Find where the given text appears and provide that cell's center as (X, Y) coordinate. 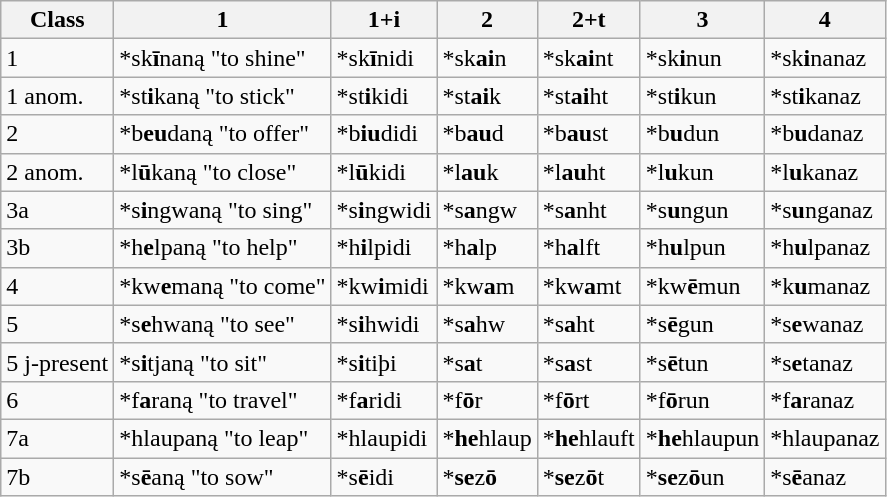
*halp (487, 248)
*fōrun (702, 400)
*hlaupidi (384, 438)
*hlaupanaz (825, 438)
*hehlaupun (702, 438)
*faridi (384, 400)
*singwidi (384, 210)
*halft (588, 248)
*skinanaz (825, 58)
*hehlauft (588, 438)
*budanaz (825, 134)
*sat (487, 362)
*hulpanaz (825, 248)
*stikaną "to stick" (222, 96)
*fōr (487, 400)
*lūkidi (384, 172)
5 j-present (58, 362)
*stikun (702, 96)
*stikidi (384, 96)
*sangw (487, 210)
*lauht (588, 172)
*kwimidi (384, 286)
*sitjaną "to sit" (222, 362)
*kwēmun (702, 286)
*setanaz (825, 362)
5 (58, 324)
*lauk (487, 172)
*lūkaną "to close" (222, 172)
*sunganaz (825, 210)
*skīnaną "to shine" (222, 58)
3b (58, 248)
*sēidi (384, 477)
*budun (702, 134)
*baud (487, 134)
*kwam (487, 286)
*biudidi (384, 134)
*staiht (588, 96)
*faraną "to travel" (222, 400)
*skaint (588, 58)
*sēaną "to sow" (222, 477)
*kwamt (588, 286)
*hulpun (702, 248)
*sungun (702, 210)
*sezōt (588, 477)
*hehlaup (487, 438)
*skinun (702, 58)
*singwaną "to sing" (222, 210)
*lukun (702, 172)
1 anom. (58, 96)
Class (58, 20)
*fōrt (588, 400)
*sezō (487, 477)
3 (702, 20)
7b (58, 477)
*sitiþi (384, 362)
6 (58, 400)
2+t (588, 20)
*sahw (487, 324)
*faranaz (825, 400)
*sihwidi (384, 324)
*lukanaz (825, 172)
*sanht (588, 210)
*sezōun (702, 477)
*kwemaną "to come" (222, 286)
*hilpidi (384, 248)
*sehwaną "to see" (222, 324)
*hlaupaną "to leap" (222, 438)
*skīnidi (384, 58)
*stikanaz (825, 96)
*sēanaz (825, 477)
7a (58, 438)
*baust (588, 134)
1+i (384, 20)
2 anom. (58, 172)
*beudaną "to offer" (222, 134)
*skain (487, 58)
*staik (487, 96)
*sewanaz (825, 324)
3a (58, 210)
*sētun (702, 362)
*sēgun (702, 324)
*kumanaz (825, 286)
*saht (588, 324)
*sast (588, 362)
*helpaną "to help" (222, 248)
